Return [X, Y] of the center of cell containing provided text 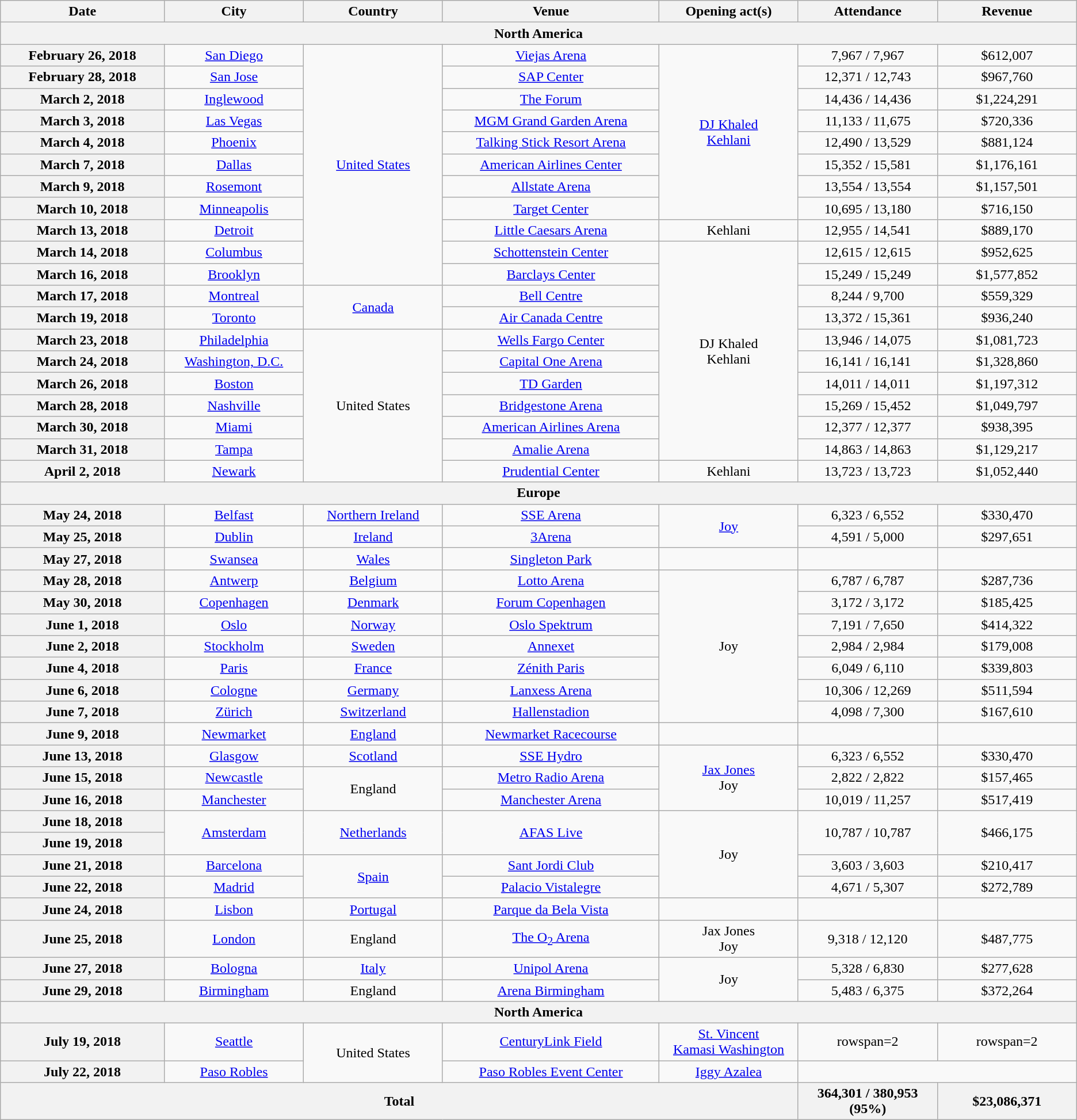
Little Caesars Arena [551, 230]
Brooklyn [234, 274]
Toronto [234, 318]
San Jose [234, 77]
14,436 / 14,436 [868, 99]
Switzerland [373, 712]
June 27, 2018 [83, 968]
$559,329 [1007, 296]
Iggy Azalea [729, 1072]
13,946 / 14,075 [868, 340]
$272,789 [1007, 887]
$1,157,501 [1007, 186]
The O2 Arena [551, 939]
American Airlines Arena [551, 427]
Nashville [234, 406]
MGM Grand Garden Arena [551, 121]
Barclays Center [551, 274]
$1,129,217 [1007, 449]
Newark [234, 471]
364,301 / 380,953 (95%) [868, 1101]
Belgium [373, 580]
5,483 / 6,375 [868, 990]
5,328 / 6,830 [868, 968]
March 2, 2018 [83, 99]
Tampa [234, 449]
Paso Robles Event Center [551, 1072]
Seattle [234, 1042]
Inglewood [234, 99]
10,787 / 10,787 [868, 832]
London [234, 939]
May 30, 2018 [83, 602]
Attendance [868, 12]
Stockholm [234, 647]
Columbus [234, 252]
Lisbon [234, 909]
Manchester [234, 800]
Philadelphia [234, 340]
Oslo [234, 624]
$210,417 [1007, 865]
Amalie Arena [551, 449]
Swansea [234, 559]
Newcastle [234, 778]
Parque da Bela Vista [551, 909]
Arena Birmingham [551, 990]
12,371 / 12,743 [868, 77]
Germany [373, 690]
$414,322 [1007, 624]
March 7, 2018 [83, 165]
$1,197,312 [1007, 384]
Paris [234, 668]
March 30, 2018 [83, 427]
Wells Fargo Center [551, 340]
Boston [234, 384]
$1,052,440 [1007, 471]
$167,610 [1007, 712]
Sweden [373, 647]
$1,224,291 [1007, 99]
$889,170 [1007, 230]
15,269 / 15,452 [868, 406]
Dallas [234, 165]
Las Vegas [234, 121]
June 1, 2018 [83, 624]
June 19, 2018 [83, 843]
SSE Arena [551, 515]
June 18, 2018 [83, 821]
Target Center [551, 208]
Venue [551, 12]
Sant Jordi Club [551, 865]
Annexet [551, 647]
June 22, 2018 [83, 887]
Newmarket Racecourse [551, 734]
Palacio Vistalegre [551, 887]
France [373, 668]
$881,124 [1007, 143]
10,306 / 12,269 [868, 690]
7,967 / 7,967 [868, 55]
3,603 / 3,603 [868, 865]
Amsterdam [234, 832]
$967,760 [1007, 77]
15,249 / 15,249 [868, 274]
Belfast [234, 515]
March 19, 2018 [83, 318]
Spain [373, 876]
$297,651 [1007, 537]
May 28, 2018 [83, 580]
13,372 / 15,361 [868, 318]
The Forum [551, 99]
$1,049,797 [1007, 406]
SAP Center [551, 77]
Bell Centre [551, 296]
Montreal [234, 296]
March 14, 2018 [83, 252]
June 9, 2018 [83, 734]
March 17, 2018 [83, 296]
Washington, D.C. [234, 362]
6,787 / 6,787 [868, 580]
February 28, 2018 [83, 77]
13,723 / 13,723 [868, 471]
9,318 / 12,120 [868, 939]
Rosemont [234, 186]
$612,007 [1007, 55]
July 19, 2018 [83, 1042]
$511,594 [1007, 690]
TD Garden [551, 384]
2,984 / 2,984 [868, 647]
12,955 / 14,541 [868, 230]
June 13, 2018 [83, 756]
11,133 / 11,675 [868, 121]
Italy [373, 968]
Lanxess Arena [551, 690]
June 7, 2018 [83, 712]
4,671 / 5,307 [868, 887]
March 13, 2018 [83, 230]
Country [373, 12]
March 24, 2018 [83, 362]
June 4, 2018 [83, 668]
$487,775 [1007, 939]
Oslo Spektrum [551, 624]
Newmarket [234, 734]
$517,419 [1007, 800]
March 28, 2018 [83, 406]
Denmark [373, 602]
$23,086,371 [1007, 1101]
CenturyLink Field [551, 1042]
Minneapolis [234, 208]
St. VincentKamasi Washington [729, 1042]
3,172 / 3,172 [868, 602]
City [234, 12]
$179,008 [1007, 647]
$716,150 [1007, 208]
May 27, 2018 [83, 559]
March 3, 2018 [83, 121]
Date [83, 12]
Wales [373, 559]
$185,425 [1007, 602]
June 24, 2018 [83, 909]
June 21, 2018 [83, 865]
American Airlines Center [551, 165]
Miami [234, 427]
June 15, 2018 [83, 778]
$952,625 [1007, 252]
Scotland [373, 756]
March 9, 2018 [83, 186]
Ireland [373, 537]
Madrid [234, 887]
$1,577,852 [1007, 274]
$157,465 [1007, 778]
Schottenstein Center [551, 252]
Hallenstadion [551, 712]
10,695 / 13,180 [868, 208]
San Diego [234, 55]
Antwerp [234, 580]
6,049 / 6,110 [868, 668]
Manchester Arena [551, 800]
June 2, 2018 [83, 647]
12,615 / 12,615 [868, 252]
Total [399, 1101]
$1,081,723 [1007, 340]
Metro Radio Arena [551, 778]
Singleton Park [551, 559]
Canada [373, 307]
Air Canada Centre [551, 318]
Phoenix [234, 143]
Lotto Arena [551, 580]
March 4, 2018 [83, 143]
July 22, 2018 [83, 1072]
4,591 / 5,000 [868, 537]
February 26, 2018 [83, 55]
10,019 / 11,257 [868, 800]
$936,240 [1007, 318]
Copenhagen [234, 602]
13,554 / 13,554 [868, 186]
Talking Stick Resort Arena [551, 143]
Europe [538, 493]
Allstate Arena [551, 186]
Opening act(s) [729, 12]
Dublin [234, 537]
May 25, 2018 [83, 537]
Revenue [1007, 12]
$466,175 [1007, 832]
$1,176,161 [1007, 165]
March 23, 2018 [83, 340]
2,822 / 2,822 [868, 778]
Norway [373, 624]
$277,628 [1007, 968]
April 2, 2018 [83, 471]
Bologna [234, 968]
March 26, 2018 [83, 384]
4,098 / 7,300 [868, 712]
Glasgow [234, 756]
SSE Hydro [551, 756]
$287,736 [1007, 580]
Paso Robles [234, 1072]
7,191 / 7,650 [868, 624]
Detroit [234, 230]
March 10, 2018 [83, 208]
Portugal [373, 909]
12,490 / 13,529 [868, 143]
$938,395 [1007, 427]
May 24, 2018 [83, 515]
June 29, 2018 [83, 990]
$1,328,860 [1007, 362]
$372,264 [1007, 990]
3Arena [551, 537]
Northern Ireland [373, 515]
Prudential Center [551, 471]
Capital One Arena [551, 362]
AFAS Live [551, 832]
Barcelona [234, 865]
March 31, 2018 [83, 449]
15,352 / 15,581 [868, 165]
June 16, 2018 [83, 800]
Birmingham [234, 990]
Forum Copenhagen [551, 602]
June 6, 2018 [83, 690]
16,141 / 16,141 [868, 362]
Zürich [234, 712]
Unipol Arena [551, 968]
12,377 / 12,377 [868, 427]
Zénith Paris [551, 668]
March 16, 2018 [83, 274]
$339,803 [1007, 668]
14,011 / 14,011 [868, 384]
June 25, 2018 [83, 939]
Bridgestone Arena [551, 406]
8,244 / 9,700 [868, 296]
14,863 / 14,863 [868, 449]
$720,336 [1007, 121]
Viejas Arena [551, 55]
Cologne [234, 690]
Netherlands [373, 832]
